Capture the cell that displays the provided text and extract its (x, y) central coordinate. 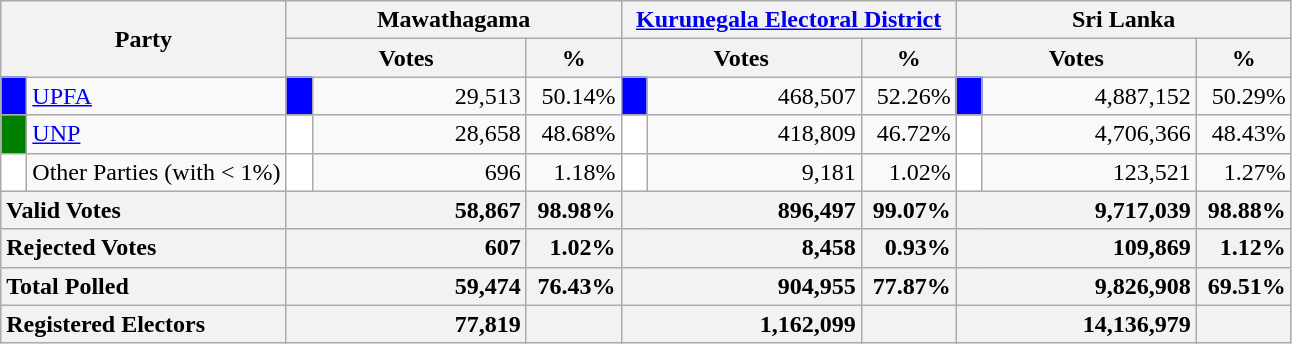
9,826,908 (1076, 286)
14,136,979 (1076, 324)
77.87% (908, 286)
UNP (156, 134)
418,809 (754, 134)
99.07% (908, 210)
29,513 (419, 96)
468,507 (754, 96)
Registered Electors (144, 324)
48.68% (574, 134)
76.43% (574, 286)
896,497 (741, 210)
98.98% (574, 210)
1.12% (1244, 248)
50.14% (574, 96)
52.26% (908, 96)
UPFA (156, 96)
46.72% (908, 134)
0.93% (908, 248)
1,162,099 (741, 324)
Rejected Votes (144, 248)
607 (406, 248)
Other Parties (with < 1%) (156, 172)
28,658 (419, 134)
Sri Lanka (1124, 20)
4,706,366 (1089, 134)
69.51% (1244, 286)
Mawathagama (454, 20)
123,521 (1089, 172)
58,867 (406, 210)
1.18% (574, 172)
904,955 (741, 286)
77,819 (406, 324)
109,869 (1076, 248)
98.88% (1244, 210)
9,717,039 (1076, 210)
9,181 (754, 172)
Party (144, 39)
8,458 (741, 248)
59,474 (406, 286)
4,887,152 (1089, 96)
1.27% (1244, 172)
Valid Votes (144, 210)
Total Polled (144, 286)
48.43% (1244, 134)
Kurunegala Electoral District (788, 20)
50.29% (1244, 96)
696 (419, 172)
